Provide the (X, Y) coordinate of the cell's center where the given text is located.  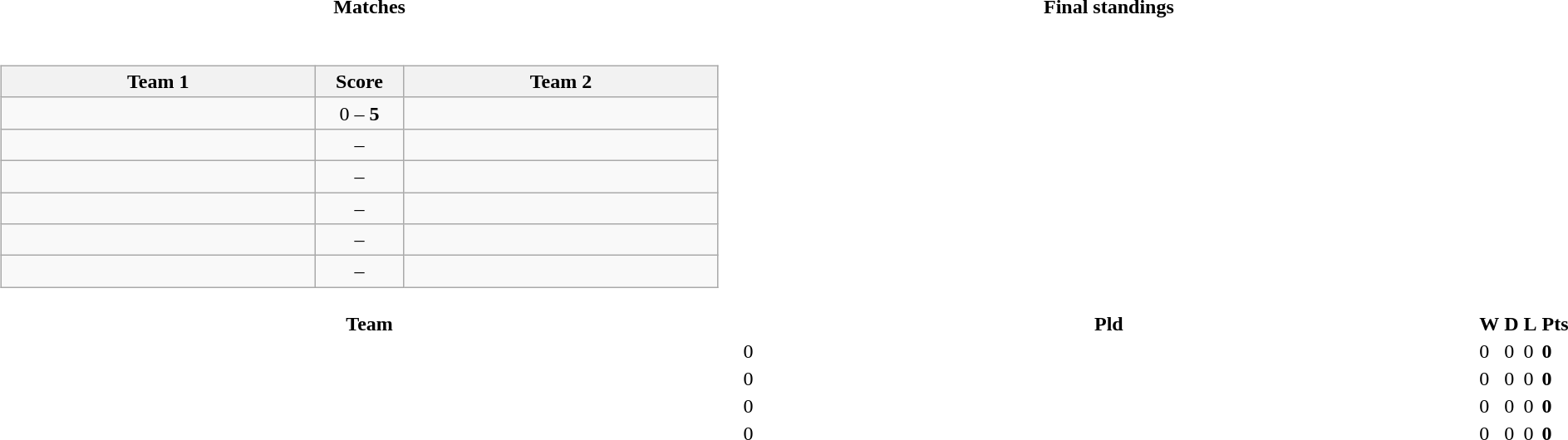
Pld (1108, 324)
D (1511, 324)
W (1489, 324)
Team 2 (561, 81)
L (1531, 324)
0 – 5 (359, 113)
Score (359, 81)
Team 1 (158, 81)
